Search for the cell housing the specified text and yield its [X, Y] center coordinate. 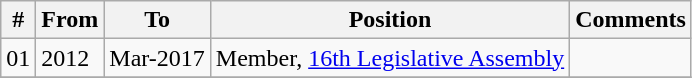
From [70, 20]
Member, 16th Legislative Assembly [390, 58]
Comments [631, 20]
Mar-2017 [158, 58]
01 [18, 58]
Position [390, 20]
2012 [70, 58]
To [158, 20]
# [18, 20]
